Determine the (X, Y) coordinate at the center of the cell enclosing the given text.  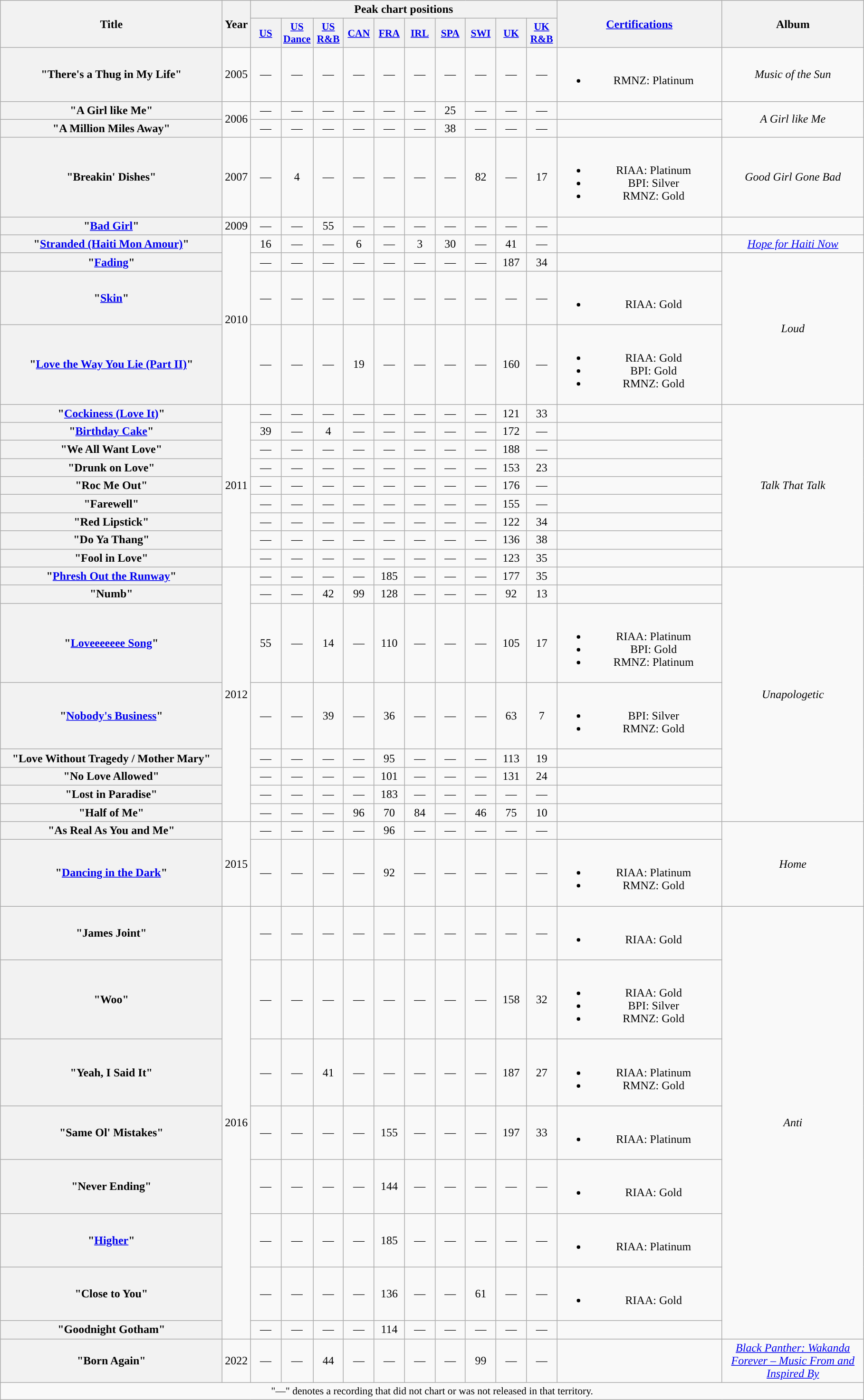
SWI (480, 33)
"Breakin' Dishes" (111, 177)
RMNZ: Platinum (640, 74)
75 (511, 812)
CAN (359, 33)
Album (793, 24)
"Red Lipstick" (111, 522)
USR&B (328, 33)
176 (511, 486)
"Love Without Tragedy / Mother Mary" (111, 758)
177 (511, 576)
23 (542, 468)
27 (542, 1073)
2009 (237, 226)
"Higher" (111, 1240)
IRL (420, 33)
"Skin" (111, 297)
2005 (237, 74)
Certifications (640, 24)
70 (389, 812)
"Birthday Cake" (111, 432)
"Roc Me Out" (111, 486)
"We All Want Love" (111, 450)
95 (389, 758)
Year (237, 24)
"Stranded (Haiti Mon Amour)" (111, 244)
183 (389, 794)
"Dancing in the Dark" (111, 873)
128 (389, 594)
13 (542, 594)
Home (793, 864)
RIAA: PlatinumBPI: GoldRMNZ: Platinum (640, 642)
121 (511, 413)
RIAA: GoldBPI: SilverRMNZ: Gold (640, 1000)
24 (542, 776)
"Lost in Paradise" (111, 794)
"Never Ending" (111, 1186)
"Drunk on Love" (111, 468)
"There's a Thug in My Life" (111, 74)
2015 (237, 864)
114 (389, 1330)
110 (389, 642)
"Born Again" (111, 1361)
30 (450, 244)
"Fool in Love" (111, 558)
105 (511, 642)
36 (389, 716)
123 (511, 558)
188 (511, 450)
7 (542, 716)
"Loveeeeeee Song" (111, 642)
172 (511, 432)
Talk That Talk (793, 486)
2016 (237, 1122)
"Close to You" (111, 1294)
82 (480, 177)
Loud (793, 328)
Peak chart positions (404, 10)
Black Panther: Wakanda Forever – Music From and Inspired By (793, 1361)
144 (389, 1186)
"James Joint" (111, 933)
Title (111, 24)
FRA (389, 33)
"Farewell" (111, 504)
2010 (237, 319)
Hope for Haiti Now (793, 244)
131 (511, 776)
"Numb" (111, 594)
A Girl like Me (793, 119)
BPI: SilverRMNZ: Gold (640, 716)
Good Girl Gone Bad (793, 177)
14 (328, 642)
"Cockiness (Love It)" (111, 413)
RIAA: GoldBPI: GoldRMNZ: Gold (640, 364)
"Same Ol' Mistakes" (111, 1133)
"Goodnight Gotham" (111, 1330)
"Yeah, I Said It" (111, 1073)
16 (266, 244)
USDance (297, 33)
"Fading" (111, 262)
"Nobody's Business" (111, 716)
84 (420, 812)
46 (480, 812)
61 (480, 1294)
113 (511, 758)
32 (542, 1000)
"A Million Miles Away" (111, 128)
2007 (237, 177)
Anti (793, 1122)
10 (542, 812)
2006 (237, 119)
"Bad Girl" (111, 226)
6 (359, 244)
158 (511, 1000)
"Phresh Out the Runway" (111, 576)
122 (511, 522)
42 (328, 594)
44 (328, 1361)
2022 (237, 1361)
UK (511, 33)
UKR&B (542, 33)
3 (420, 244)
Music of the Sun (793, 74)
"Do Ya Thang" (111, 540)
Unapologetic (793, 694)
"No Love Allowed" (111, 776)
"A Girl like Me" (111, 110)
"Half of Me" (111, 812)
RIAA: PlatinumBPI: SilverRMNZ: Gold (640, 177)
153 (511, 468)
"Woo" (111, 1000)
2011 (237, 486)
25 (450, 110)
"Love the Way You Lie (Part II)" (111, 364)
101 (389, 776)
2012 (237, 694)
"As Real As You and Me" (111, 831)
197 (511, 1133)
"—" denotes a recording that did not chart or was not released in that territory. (432, 1391)
US (266, 33)
SPA (450, 33)
160 (511, 364)
63 (511, 716)
